Search for the cell housing the specified text and yield its (x, y) center coordinate. 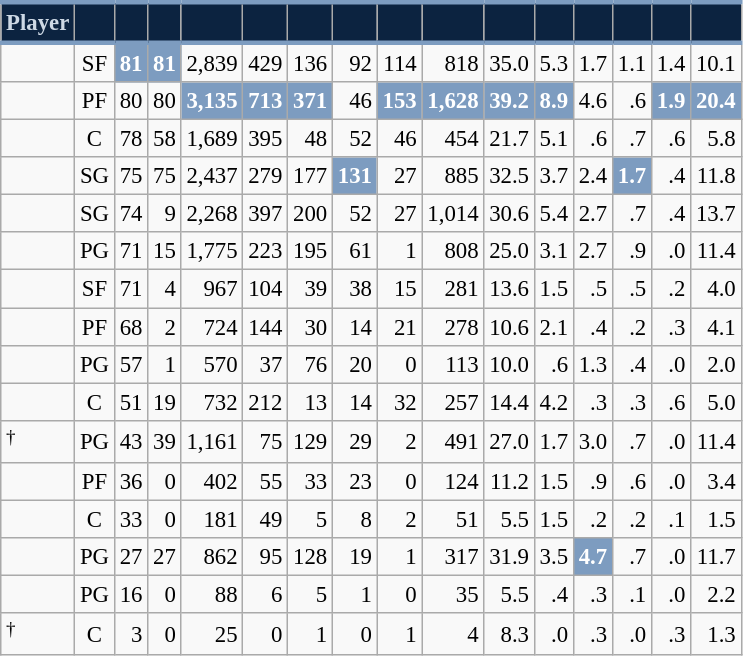
257 (453, 402)
395 (266, 139)
35.0 (509, 62)
2,839 (212, 62)
124 (453, 482)
21.7 (509, 139)
43 (130, 441)
8.3 (509, 634)
11.7 (716, 557)
9 (164, 214)
1,161 (212, 441)
397 (266, 214)
10.0 (509, 364)
4.2 (554, 402)
732 (212, 402)
153 (400, 101)
114 (400, 62)
113 (453, 364)
13.7 (716, 214)
200 (310, 214)
25.0 (509, 251)
57 (130, 364)
13 (310, 402)
3.5 (554, 557)
129 (310, 441)
37 (266, 364)
78 (130, 139)
4.0 (716, 289)
36 (130, 482)
1.1 (632, 62)
11.8 (716, 176)
4.6 (592, 101)
16 (130, 594)
1.4 (672, 62)
223 (266, 251)
371 (310, 101)
3.7 (554, 176)
104 (266, 289)
1,014 (453, 214)
808 (453, 251)
3 (130, 634)
30.6 (509, 214)
177 (310, 176)
5.0 (716, 402)
2.0 (716, 364)
1.9 (672, 101)
58 (164, 139)
38 (354, 289)
39.2 (509, 101)
95 (266, 557)
2.2 (716, 594)
131 (354, 176)
281 (453, 289)
31.9 (509, 557)
29 (354, 441)
8 (354, 519)
25 (212, 634)
76 (310, 364)
967 (212, 289)
2,268 (212, 214)
88 (212, 594)
2.1 (554, 327)
6 (266, 594)
3.4 (716, 482)
136 (310, 62)
35 (453, 594)
20.4 (716, 101)
49 (266, 519)
48 (310, 139)
14.4 (509, 402)
278 (453, 327)
10.1 (716, 62)
128 (310, 557)
8.9 (554, 101)
68 (130, 327)
61 (354, 251)
92 (354, 62)
570 (212, 364)
212 (266, 402)
181 (212, 519)
454 (453, 139)
144 (266, 327)
13.6 (509, 289)
885 (453, 176)
3,135 (212, 101)
724 (212, 327)
317 (453, 557)
3.0 (592, 441)
5.3 (554, 62)
3.1 (554, 251)
402 (212, 482)
2.4 (592, 176)
4.7 (592, 557)
5.4 (554, 214)
74 (130, 214)
23 (354, 482)
5.1 (554, 139)
279 (266, 176)
491 (453, 441)
5.8 (716, 139)
11.2 (509, 482)
1,628 (453, 101)
Player (38, 22)
713 (266, 101)
32 (400, 402)
1,689 (212, 139)
10.6 (509, 327)
20 (354, 364)
1,775 (212, 251)
429 (266, 62)
862 (212, 557)
27.0 (509, 441)
55 (266, 482)
2,437 (212, 176)
4.1 (716, 327)
30 (310, 327)
195 (310, 251)
32.5 (509, 176)
818 (453, 62)
21 (400, 327)
